Locate the cell with the specified text and output its (X, Y) center coordinate. 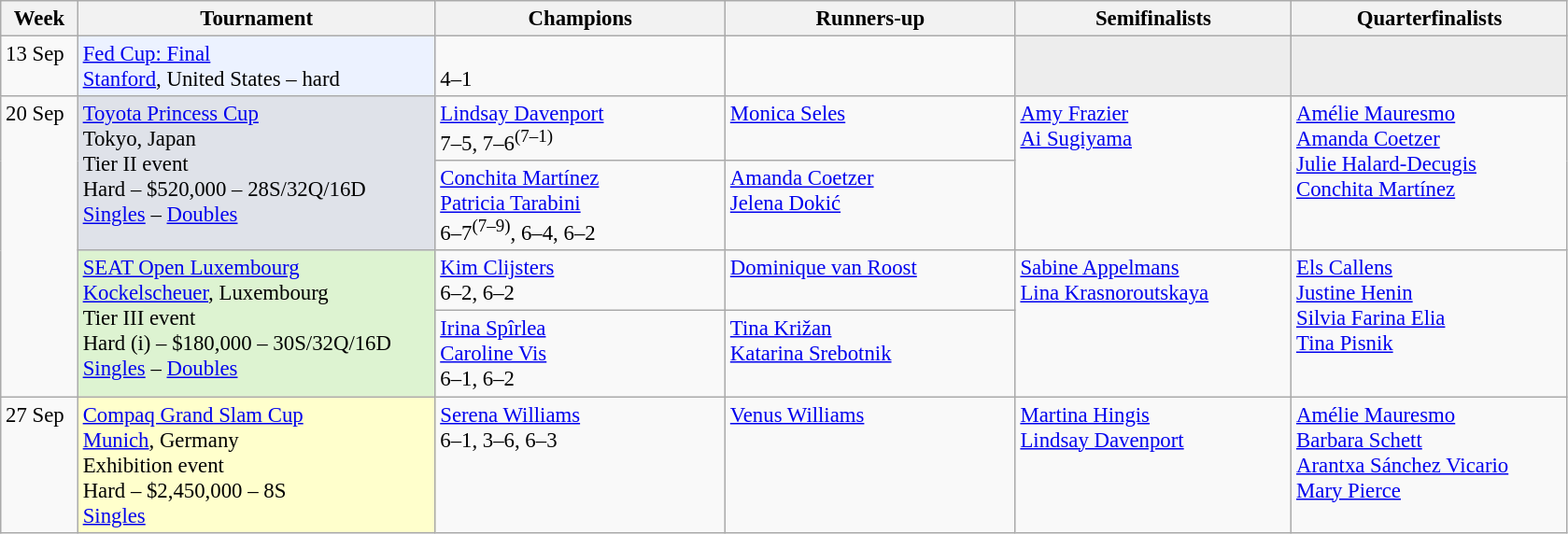
Tournament (256, 19)
Runners-up (870, 19)
20 Sep (39, 246)
4–1 (581, 67)
Kim Clijsters 6–2, 6–2 (581, 280)
Irina Spîrlea Caroline Vis6–1, 6–2 (581, 354)
Compaq Grand Slam Cup Munich, Germany Exhibition event Hard – $2,450,000 – 8SSingles (256, 465)
Semifinalists (1153, 19)
Conchita Martínez Patricia Tarabini6–7(7–9), 6–4, 6–2 (581, 205)
Lindsay Davenport 7–5, 7–6(7–1) (581, 129)
Monica Seles (870, 129)
SEAT Open Luxembourg Kockelscheuer, Luxembourg Tier III event Hard (i) – $180,000 – 30S/32Q/16DSingles – Doubles (256, 323)
Tina Križan Katarina Srebotnik (870, 354)
Serena Williams 6–1, 3–6, 6–3 (581, 465)
Martina Hingis Lindsay Davenport (1153, 465)
27 Sep (39, 465)
Toyota Princess Cup Tokyo, Japan Tier II event Hard – $520,000 – 28S/32Q/16DSingles – Doubles (256, 174)
Dominique van Roost (870, 280)
Amélie Mauresmo Amanda Coetzer Julie Halard-Decugis Conchita Martínez (1430, 174)
Champions (581, 19)
Fed Cup: Final Stanford, United States – hard (256, 67)
Amélie Mauresmo Barbara Schett Arantxa Sánchez Vicario Mary Pierce (1430, 465)
Venus Williams (870, 465)
Quarterfinalists (1430, 19)
Sabine Appelmans Lina Krasnoroutskaya (1153, 323)
Amanda Coetzer Jelena Dokić (870, 205)
Els Callens Justine Henin Silvia Farina Elia Tina Pisnik (1430, 323)
Amy Frazier Ai Sugiyama (1153, 174)
13 Sep (39, 67)
Week (39, 19)
